Output the (x, y) coordinate of the center of the cell containing the given text.  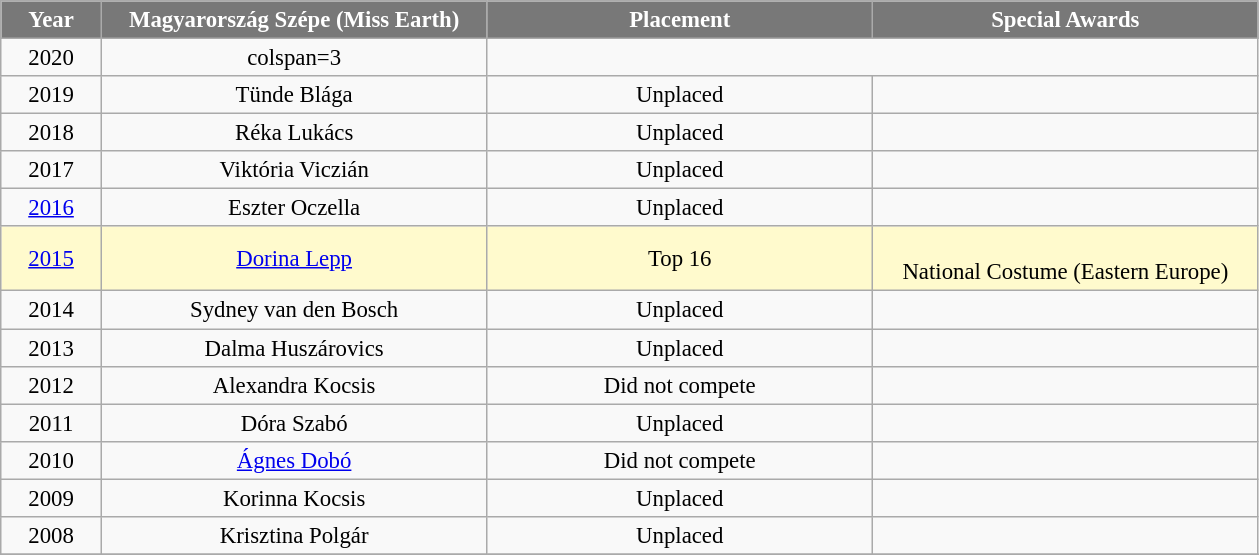
Dalma Huszárovics (294, 348)
2012 (52, 385)
2013 (52, 348)
colspan=3 (294, 58)
Sydney van den Bosch (294, 310)
National Costume (Eastern Europe) (1066, 258)
2010 (52, 460)
2017 (52, 170)
Top 16 (680, 258)
2020 (52, 58)
Korinna Kocsis (294, 498)
Magyarország Szépe (Miss Earth) (294, 20)
2008 (52, 536)
Placement (680, 20)
Ágnes Dobó (294, 460)
2015 (52, 258)
2014 (52, 310)
Viktória Viczián (294, 170)
2018 (52, 133)
Special Awards (1066, 20)
Year (52, 20)
Alexandra Kocsis (294, 385)
Dorina Lepp (294, 258)
2009 (52, 498)
2019 (52, 95)
Dóra Szabó (294, 423)
2011 (52, 423)
Eszter Oczella (294, 208)
2016 (52, 208)
Krisztina Polgár (294, 536)
Réka Lukács (294, 133)
Tünde Blága (294, 95)
